Find where the given text appears and provide that cell's center as [X, Y] coordinate. 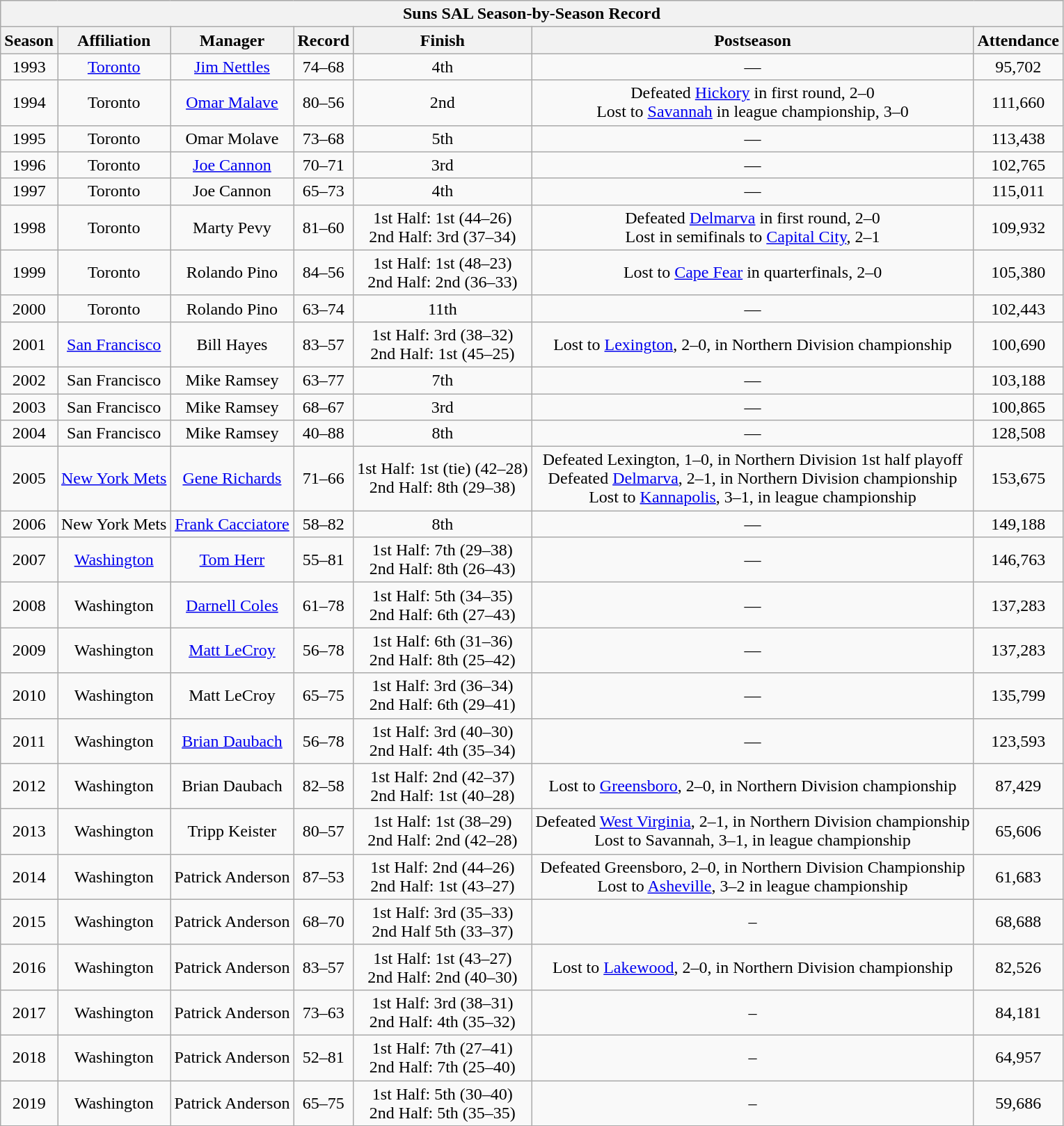
73–68 [324, 138]
1st Half: 3rd (38–32) 2nd Half: 1st (45–25) [443, 344]
102,443 [1018, 308]
Postseason [753, 40]
1st Half: 1st (44–26) 2nd Half: 3rd (37–34) [443, 227]
80–56 [324, 103]
2019 [29, 1102]
1st Half: 3rd (35–33) 2nd Half 5th (33–37) [443, 921]
2009 [29, 650]
2008 [29, 605]
111,660 [1018, 103]
Marty Pevy [232, 227]
84–56 [324, 273]
61,683 [1018, 877]
2007 [29, 560]
Attendance [1018, 40]
68–70 [324, 921]
5th [443, 138]
Lost to Lakewood, 2–0, in Northern Division championship [753, 967]
2017 [29, 1012]
2011 [29, 740]
61–78 [324, 605]
1st Half: 1st (38–29) 2nd Half: 2nd (42–28) [443, 831]
68,688 [1018, 921]
1996 [29, 165]
1st Half: 5th (34–35) 2nd Half: 6th (27–43) [443, 605]
52–81 [324, 1058]
71–66 [324, 479]
58–82 [324, 524]
Jim Nettles [232, 67]
1st Half: 3rd (40–30) 2nd Half: 4th (35–34) [443, 740]
1995 [29, 138]
70–71 [324, 165]
2016 [29, 967]
Darnell Coles [232, 605]
1998 [29, 227]
1st Half: 1st (tie) (42–28) 2nd Half: 8th (29–38) [443, 479]
Gene Richards [232, 479]
Tripp Keister [232, 831]
Defeated West Virginia, 2–1, in Northern Division championship Lost to Savannah, 3–1, in league championship [753, 831]
123,593 [1018, 740]
2001 [29, 344]
80–57 [324, 831]
1st Half: 2nd (44–26) 2nd Half: 1st (43–27) [443, 877]
Defeated Delmarva in first round, 2–0 Lost in semifinals to Capital City, 2–1 [753, 227]
Manager [232, 40]
82–58 [324, 786]
65,606 [1018, 831]
Omar Malave [232, 103]
2015 [29, 921]
Omar Molave [232, 138]
Bill Hayes [232, 344]
2nd [443, 103]
Lost to Greensboro, 2–0, in Northern Division championship [753, 786]
Defeated Greensboro, 2–0, in Northern Division Championship Lost to Asheville, 3–2 in league championship [753, 877]
1st Half: 5th (30–40) 2nd Half: 5th (35–35) [443, 1102]
2005 [29, 479]
Lost to Cape Fear in quarterfinals, 2–0 [753, 273]
87,429 [1018, 786]
113,438 [1018, 138]
1st Half: 7th (29–38) 2nd Half: 8th (26–43) [443, 560]
1st Half: 1st (48–23) 2nd Half: 2nd (36–33) [443, 273]
146,763 [1018, 560]
2010 [29, 696]
2004 [29, 434]
105,380 [1018, 273]
1st Half: 6th (31–36) 2nd Half: 8th (25–42) [443, 650]
153,675 [1018, 479]
74–68 [324, 67]
59,686 [1018, 1102]
2014 [29, 877]
Suns SAL Season-by-Season Record [532, 14]
1994 [29, 103]
55–81 [324, 560]
2013 [29, 831]
1993 [29, 67]
109,932 [1018, 227]
Record [324, 40]
11th [443, 308]
2012 [29, 786]
Finish [443, 40]
2003 [29, 407]
1st Half: 1st (43–27) 2nd Half: 2nd (40–30) [443, 967]
73–63 [324, 1012]
7th [443, 380]
82,526 [1018, 967]
40–88 [324, 434]
1st Half: 3rd (38–31) 2nd Half: 4th (35–32) [443, 1012]
68–67 [324, 407]
95,702 [1018, 67]
Frank Cacciatore [232, 524]
1st Half: 2nd (42–37) 2nd Half: 1st (40–28) [443, 786]
135,799 [1018, 696]
100,865 [1018, 407]
2000 [29, 308]
Defeated Hickory in first round, 2–0 Lost to Savannah in league championship, 3–0 [753, 103]
102,765 [1018, 165]
63–77 [324, 380]
84,181 [1018, 1012]
63–74 [324, 308]
1st Half: 3rd (36–34) 2nd Half: 6th (29–41) [443, 696]
115,011 [1018, 191]
Affiliation [113, 40]
Season [29, 40]
64,957 [1018, 1058]
128,508 [1018, 434]
2018 [29, 1058]
2006 [29, 524]
81–60 [324, 227]
87–53 [324, 877]
Tom Herr [232, 560]
1st Half: 7th (27–41) 2nd Half: 7th (25–40) [443, 1058]
2002 [29, 380]
65–73 [324, 191]
1999 [29, 273]
100,690 [1018, 344]
149,188 [1018, 524]
Lost to Lexington, 2–0, in Northern Division championship [753, 344]
103,188 [1018, 380]
1997 [29, 191]
